Capture the cell that displays the provided text and extract its [X, Y] central coordinate. 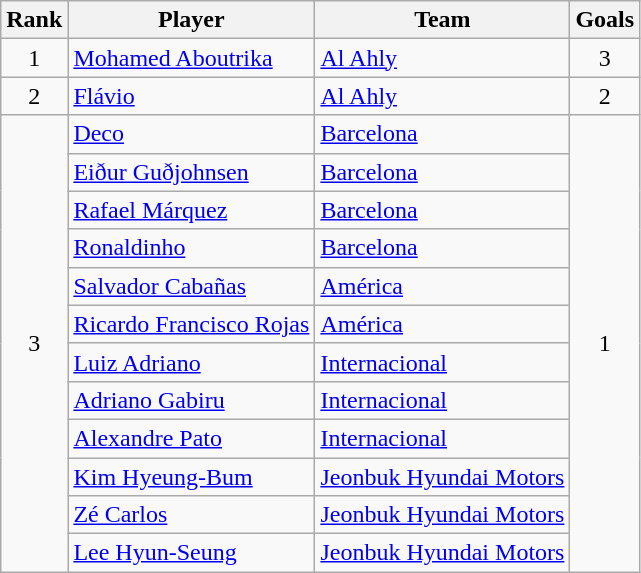
Goals [605, 20]
Luiz Adriano [192, 362]
Rank [34, 20]
Ronaldinho [192, 248]
Lee Hyun-Seung [192, 553]
Alexandre Pato [192, 438]
Player [192, 20]
Team [442, 20]
Eiður Guðjohnsen [192, 172]
Ricardo Francisco Rojas [192, 324]
Salvador Cabañas [192, 286]
Mohamed Aboutrika [192, 58]
Kim Hyeung-Bum [192, 477]
Flávio [192, 96]
Deco [192, 134]
Zé Carlos [192, 515]
Rafael Márquez [192, 210]
Adriano Gabiru [192, 400]
